Output the (X, Y) coordinate of the center of the cell containing the given text.  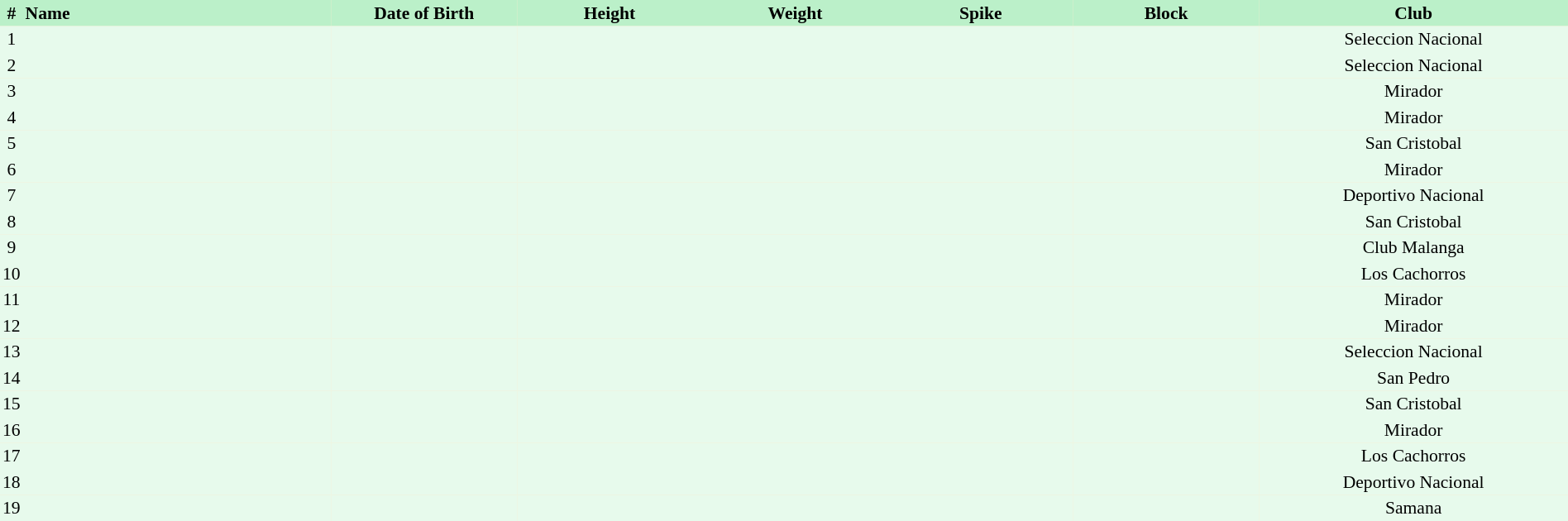
2 (12, 65)
13 (12, 352)
Club Malanga (1413, 248)
San Pedro (1413, 378)
Samana (1413, 508)
Date of Birth (424, 13)
19 (12, 508)
7 (12, 195)
1 (12, 40)
16 (12, 430)
4 (12, 117)
Block (1166, 13)
Height (610, 13)
18 (12, 482)
15 (12, 404)
10 (12, 274)
9 (12, 248)
5 (12, 144)
3 (12, 91)
Weight (796, 13)
Spike (981, 13)
14 (12, 378)
12 (12, 326)
6 (12, 170)
Club (1413, 13)
Name (177, 13)
11 (12, 299)
# (12, 13)
17 (12, 456)
8 (12, 222)
